Pinpoint the cell where the given text exists, returning its [x, y] midpoint coordinate. 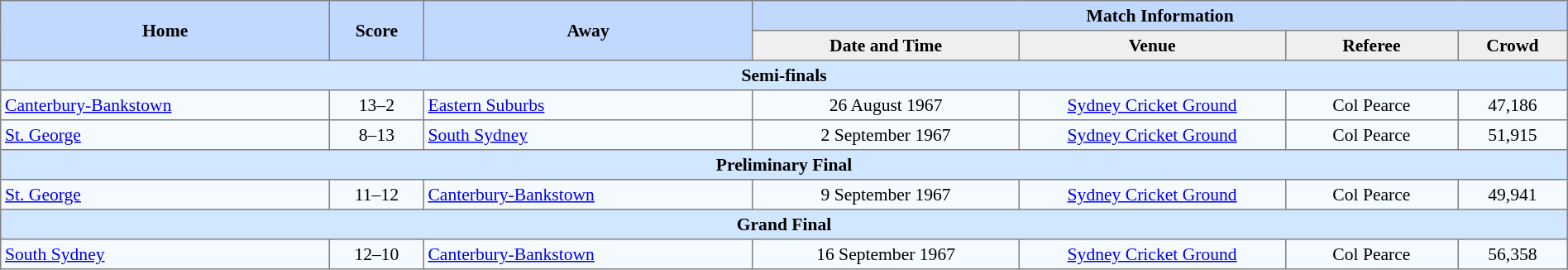
51,915 [1513, 135]
Crowd [1513, 46]
2 September 1967 [886, 135]
16 September 1967 [886, 254]
11–12 [377, 195]
Grand Final [784, 224]
13–2 [377, 105]
Home [165, 31]
49,941 [1513, 195]
9 September 1967 [886, 195]
Score [377, 31]
Match Information [1159, 16]
Date and Time [886, 46]
47,186 [1513, 105]
Venue [1152, 46]
56,358 [1513, 254]
Preliminary Final [784, 165]
Semi-finals [784, 75]
Eastern Suburbs [588, 105]
Referee [1371, 46]
8–13 [377, 135]
Away [588, 31]
12–10 [377, 254]
26 August 1967 [886, 105]
